Return [X, Y] of the center of cell containing provided text 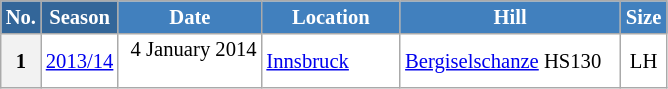
2013/14 [80, 60]
1 [21, 60]
Innsbruck [330, 60]
Date [190, 16]
Bergiselschanze HS130 [510, 60]
Hill [510, 16]
Size [644, 16]
Location [330, 16]
No. [21, 16]
LH [644, 60]
4 January 2014 [190, 60]
Season [80, 16]
